Detect which cell encompasses the target text, then output its (x, y) center coordinate. 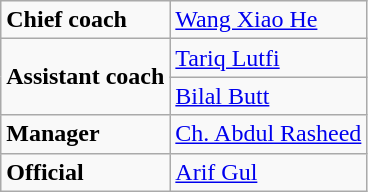
Arif Gul (268, 172)
Bilal Butt (268, 96)
Chief coach (86, 20)
Official (86, 172)
Tariq Lutfi (268, 58)
Wang Xiao He (268, 20)
Ch. Abdul Rasheed (268, 134)
Manager (86, 134)
Assistant coach (86, 77)
